Return the (x, y) coordinate for the center point of the cell that contains the specified text.  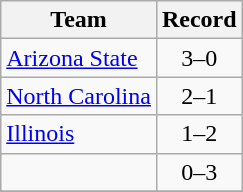
Record (199, 20)
Arizona State (79, 58)
1–2 (199, 134)
Illinois (79, 134)
3–0 (199, 58)
2–1 (199, 96)
0–3 (199, 172)
North Carolina (79, 96)
Team (79, 20)
